From the cell containing the given text, extract its center point as (X, Y) coordinate. 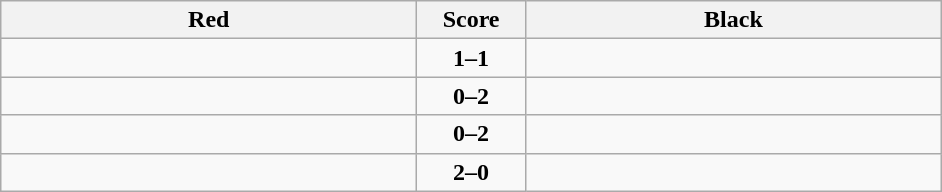
Red (209, 20)
1–1 (472, 58)
2–0 (472, 172)
Black (733, 20)
Score (472, 20)
